Return the (X, Y) coordinate for the center point of the cell that contains the specified text.  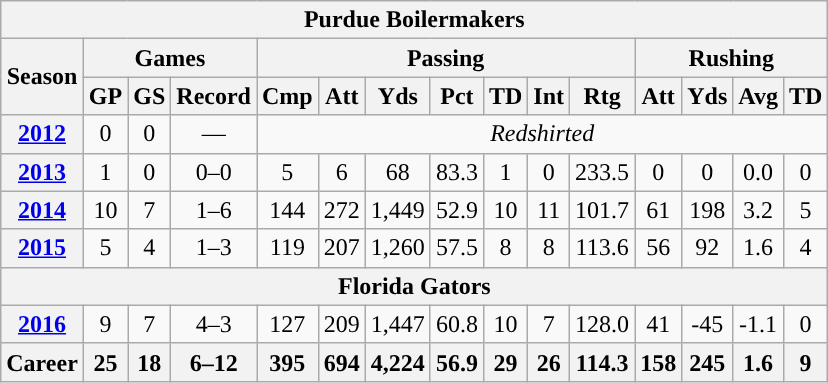
Record (214, 96)
6 (342, 172)
Career (42, 362)
60.8 (456, 324)
52.9 (456, 210)
2015 (42, 248)
68 (398, 172)
1–3 (214, 248)
114.3 (602, 362)
694 (342, 362)
Purdue Boilermakers (414, 20)
29 (505, 362)
209 (342, 324)
56 (658, 248)
Games (170, 58)
127 (287, 324)
6–12 (214, 362)
61 (658, 210)
119 (287, 248)
56.9 (456, 362)
4–3 (214, 324)
113.6 (602, 248)
Redshirted (542, 134)
Cmp (287, 96)
Pct (456, 96)
2016 (42, 324)
128.0 (602, 324)
25 (105, 362)
207 (342, 248)
GP (105, 96)
Avg (758, 96)
92 (708, 248)
Rtg (602, 96)
198 (708, 210)
233.5 (602, 172)
1,447 (398, 324)
Int (549, 96)
3.2 (758, 210)
4,224 (398, 362)
GS (150, 96)
Passing (445, 58)
26 (549, 362)
18 (150, 362)
57.5 (456, 248)
245 (708, 362)
1,449 (398, 210)
41 (658, 324)
101.7 (602, 210)
1,260 (398, 248)
0.0 (758, 172)
-1.1 (758, 324)
0–0 (214, 172)
— (214, 134)
83.3 (456, 172)
144 (287, 210)
2014 (42, 210)
2012 (42, 134)
11 (549, 210)
1–6 (214, 210)
272 (342, 210)
Season (42, 77)
-45 (708, 324)
Florida Gators (414, 286)
395 (287, 362)
158 (658, 362)
2013 (42, 172)
Rushing (732, 58)
